Output the (x, y) coordinate of the center of the cell containing the given text.  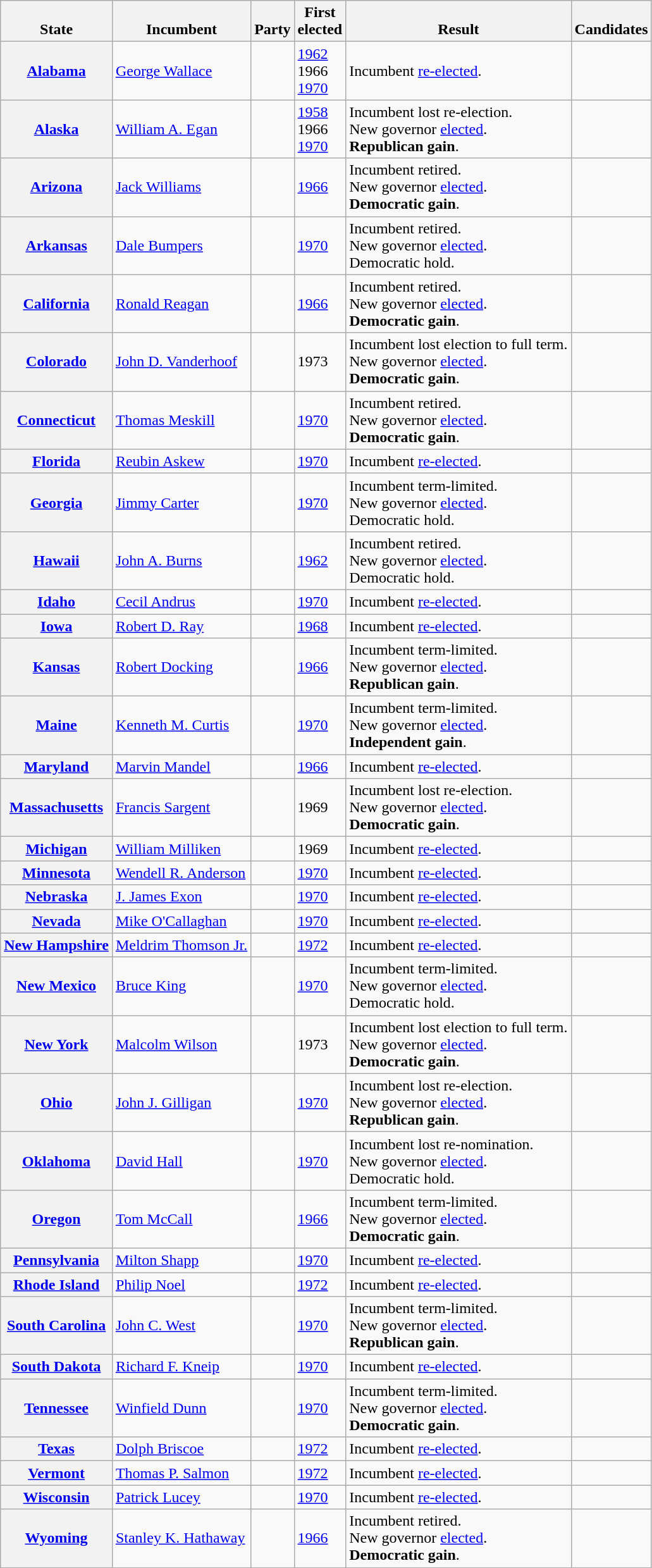
Patrick Lucey (181, 1497)
Idaho (57, 602)
Result (458, 22)
Pennsylvania (57, 1260)
Incumbent lost re-nomination. New governor elected. Democratic hold. (458, 1161)
Florida (57, 461)
Connecticut (57, 420)
John J. Gilligan (181, 1102)
Dolph Briscoe (181, 1449)
Hawaii (57, 560)
Richard F. Kneip (181, 1367)
Robert D. Ray (181, 626)
Robert Docking (181, 667)
Jimmy Carter (181, 502)
William A. Egan (181, 129)
Nevada (57, 921)
Dale Bumpers (181, 245)
Texas (57, 1449)
Maryland (57, 767)
Rhode Island (57, 1285)
John A. Burns (181, 560)
Winfield Dunn (181, 1408)
William Milliken (181, 849)
1968 (320, 626)
Party (273, 22)
South Carolina (57, 1326)
Vermont (57, 1473)
South Dakota (57, 1367)
Alaska (57, 129)
19581966 1970 (320, 129)
Cecil Andrus (181, 602)
Jack Williams (181, 187)
David Hall (181, 1161)
New York (57, 1044)
State (57, 22)
Michigan (57, 849)
Meldrim Thomson Jr. (181, 945)
Oklahoma (57, 1161)
Arizona (57, 187)
Alabama (57, 71)
Iowa (57, 626)
John D. Vanderhoof (181, 362)
Reubin Askew (181, 461)
Tom McCall (181, 1219)
Philip Noel (181, 1285)
Kansas (57, 667)
Ohio (57, 1102)
1962 (320, 560)
Oregon (57, 1219)
Milton Shapp (181, 1260)
Georgia (57, 502)
Bruce King (181, 986)
New Mexico (57, 986)
Malcolm Wilson (181, 1044)
Colorado (57, 362)
Thomas P. Salmon (181, 1473)
Wisconsin (57, 1497)
Incumbent lost re-election. New governor elected. Democratic gain. (458, 808)
Incumbent term-limited. New governor elected. Independent gain. (458, 725)
Thomas Meskill (181, 420)
Wendell R. Anderson (181, 873)
Tennessee (57, 1408)
Francis Sargent (181, 808)
Kenneth M. Curtis (181, 725)
Maine (57, 725)
Minnesota (57, 873)
John C. West (181, 1326)
Nebraska (57, 897)
Marvin Mandel (181, 767)
Arkansas (57, 245)
19621966 1970 (320, 71)
Ronald Reagan (181, 304)
Wyoming (57, 1538)
Incumbent (181, 22)
California (57, 304)
J. James Exon (181, 897)
Massachusetts (57, 808)
Candidates (611, 22)
Mike O'Callaghan (181, 921)
Stanley K. Hathaway (181, 1538)
Firstelected (320, 22)
George Wallace (181, 71)
New Hampshire (57, 945)
